Return [X, Y] of the center of cell containing provided text 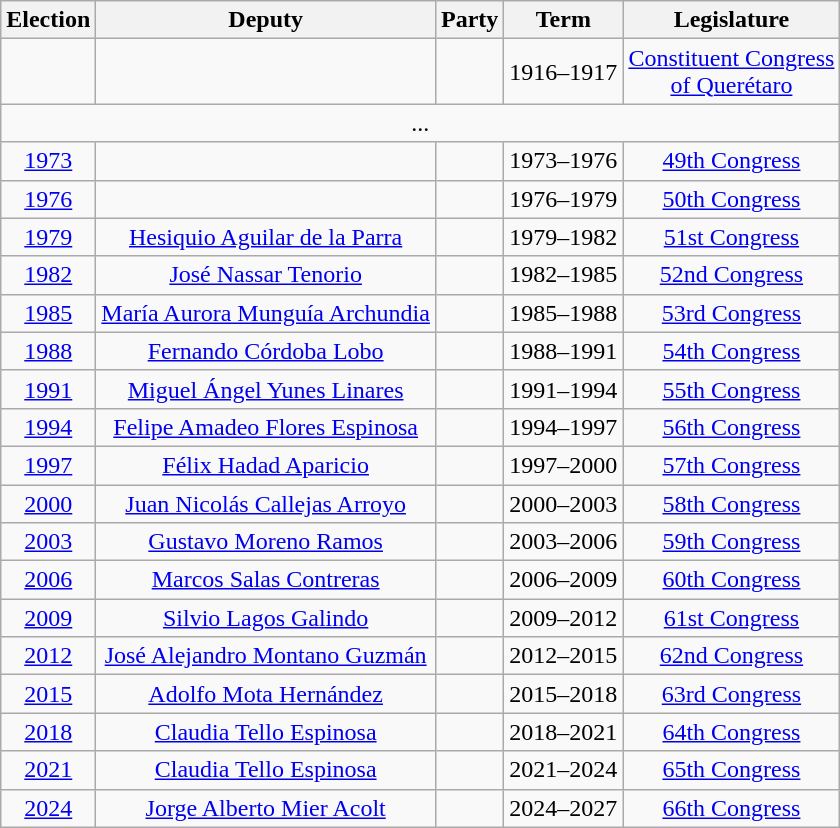
2012 [48, 656]
1997 [48, 465]
58th Congress [732, 503]
59th Congress [732, 542]
51st Congress [732, 237]
57th Congress [732, 465]
2018 [48, 732]
2009 [48, 618]
1982 [48, 275]
2021–2024 [564, 770]
1991 [48, 389]
64th Congress [732, 732]
Deputy [266, 20]
1985 [48, 313]
53rd Congress [732, 313]
55th Congress [732, 389]
José Nassar Tenorio [266, 275]
2012–2015 [564, 656]
62nd Congress [732, 656]
Felipe Amadeo Flores Espinosa [266, 427]
Fernando Córdoba Lobo [266, 351]
2018–2021 [564, 732]
2015 [48, 694]
1973 [48, 161]
José Alejandro Montano Guzmán [266, 656]
50th Congress [732, 199]
Juan Nicolás Callejas Arroyo [266, 503]
49th Congress [732, 161]
1997–2000 [564, 465]
2003 [48, 542]
1994 [48, 427]
63rd Congress [732, 694]
Marcos Salas Contreras [266, 580]
1985–1988 [564, 313]
2003–2006 [564, 542]
65th Congress [732, 770]
2006 [48, 580]
1994–1997 [564, 427]
1979 [48, 237]
Gustavo Moreno Ramos [266, 542]
Adolfo Mota Hernández [266, 694]
60th Congress [732, 580]
54th Congress [732, 351]
2000 [48, 503]
2009–2012 [564, 618]
1988 [48, 351]
56th Congress [732, 427]
... [420, 123]
2015–2018 [564, 694]
52nd Congress [732, 275]
Party [469, 20]
2006–2009 [564, 580]
1991–1994 [564, 389]
1973–1976 [564, 161]
1988–1991 [564, 351]
1916–1917 [564, 72]
1979–1982 [564, 237]
Miguel Ángel Yunes Linares [266, 389]
Election [48, 20]
Félix Hadad Aparicio [266, 465]
Legislature [732, 20]
2024–2027 [564, 808]
2024 [48, 808]
2021 [48, 770]
Constituent Congressof Querétaro [732, 72]
1976–1979 [564, 199]
María Aurora Munguía Archundia [266, 313]
2000–2003 [564, 503]
Jorge Alberto Mier Acolt [266, 808]
1982–1985 [564, 275]
Term [564, 20]
Silvio Lagos Galindo [266, 618]
1976 [48, 199]
Hesiquio Aguilar de la Parra [266, 237]
61st Congress [732, 618]
66th Congress [732, 808]
